Scan for the cell matching the given text and deliver its [x, y] coordinate at center. 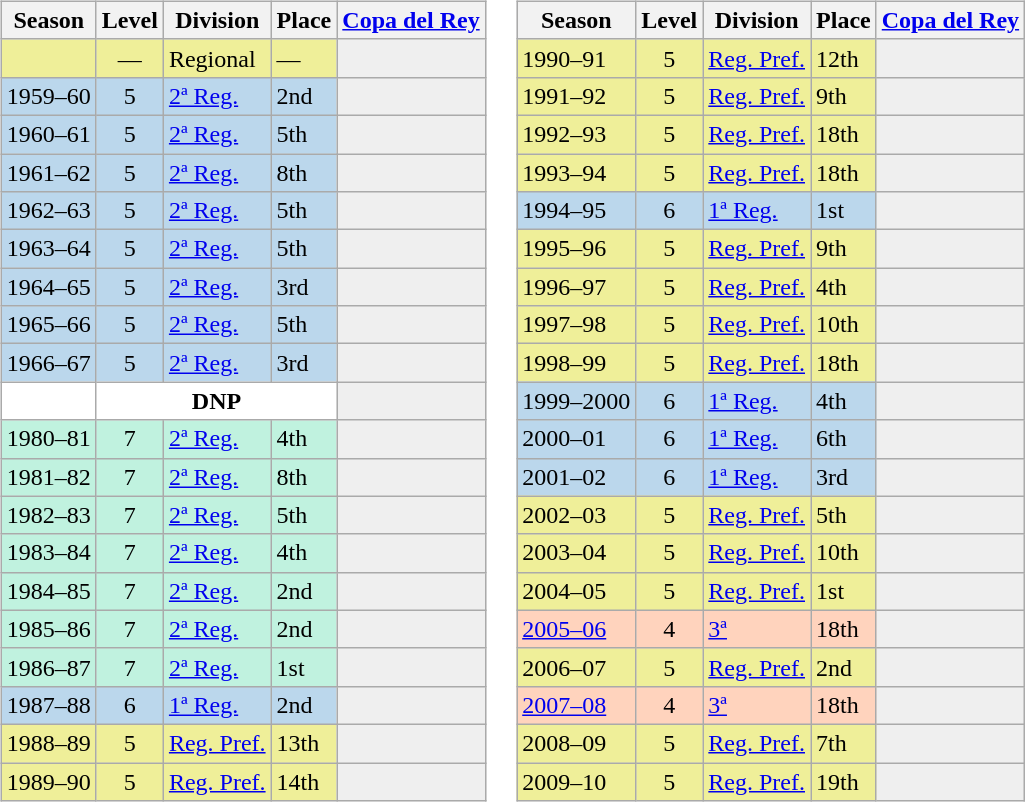
1999–2000 [576, 401]
1965–66 [48, 325]
1983–84 [48, 553]
1993–94 [576, 173]
7th [844, 743]
1990–91 [576, 58]
1986–87 [48, 667]
1987–88 [48, 705]
1989–90 [48, 781]
1997–98 [576, 325]
12th [844, 58]
2009–10 [576, 781]
1995–96 [576, 249]
2000–01 [576, 439]
2003–04 [576, 553]
19th [844, 781]
1980–81 [48, 439]
13th [304, 743]
14th [304, 781]
1988–89 [48, 743]
1981–82 [48, 477]
1985–86 [48, 629]
2008–09 [576, 743]
1991–92 [576, 96]
1984–85 [48, 591]
2007–08 [576, 705]
2004–05 [576, 591]
1998–99 [576, 363]
2002–03 [576, 515]
1982–83 [48, 515]
2006–07 [576, 667]
1996–97 [576, 287]
1961–62 [48, 173]
1960–61 [48, 134]
1964–65 [48, 287]
1962–63 [48, 211]
Regional [217, 58]
1966–67 [48, 363]
1994–95 [576, 211]
1959–60 [48, 96]
2005–06 [576, 629]
6th [844, 439]
DNP [216, 401]
1963–64 [48, 249]
2001–02 [576, 477]
1992–93 [576, 134]
